Identify which cell holds the provided text, then report its [x, y] central coordinate. 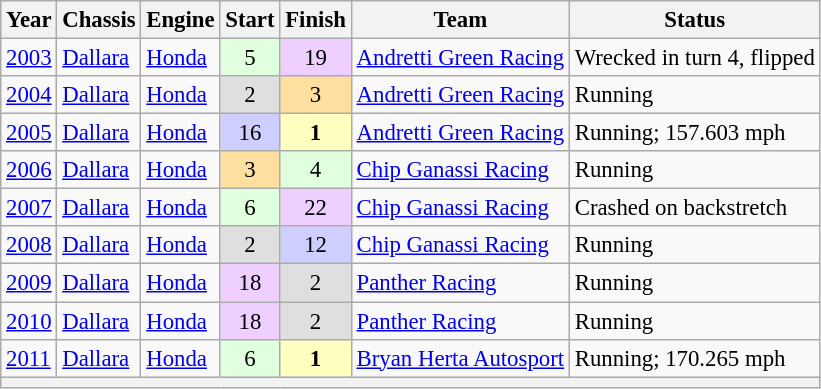
2004 [29, 95]
22 [316, 208]
4 [316, 170]
2011 [29, 358]
2007 [29, 208]
Crashed on backstretch [694, 208]
Running; 157.603 mph [694, 133]
Chassis [99, 20]
Start [250, 20]
Team [460, 20]
19 [316, 58]
2005 [29, 133]
Year [29, 20]
12 [316, 245]
2010 [29, 321]
2009 [29, 283]
Bryan Herta Autosport [460, 358]
5 [250, 58]
2003 [29, 58]
Running; 170.265 mph [694, 358]
2008 [29, 245]
Finish [316, 20]
Wrecked in turn 4, flipped [694, 58]
Status [694, 20]
Engine [180, 20]
16 [250, 133]
2006 [29, 170]
